For the text-containing cell, return its midpoint in (X, Y) coordinate format. 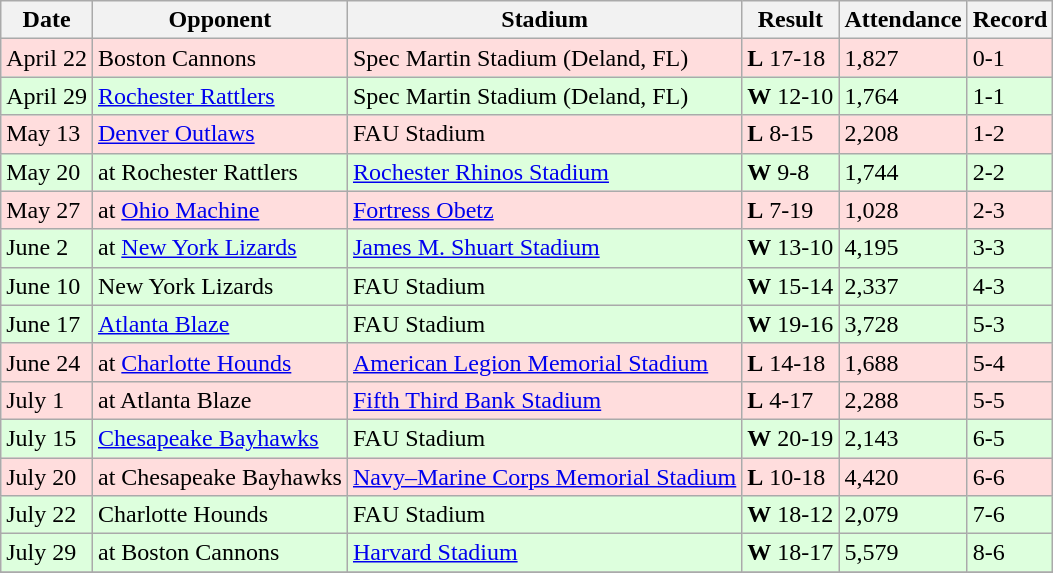
L 7-19 (790, 210)
New York Lizards (220, 286)
0-1 (1010, 58)
Opponent (220, 20)
June 17 (47, 324)
1,764 (903, 96)
at Atlanta Blaze (220, 400)
Date (47, 20)
W 18-17 (790, 553)
1,028 (903, 210)
Chesapeake Bayhawks (220, 438)
W 12-10 (790, 96)
Attendance (903, 20)
2,337 (903, 286)
W 18-12 (790, 515)
L 14-18 (790, 362)
at Ohio Machine (220, 210)
4,195 (903, 248)
Fortress Obetz (544, 210)
4,420 (903, 477)
2,143 (903, 438)
6-6 (1010, 477)
April 29 (47, 96)
5,579 (903, 553)
Fifth Third Bank Stadium (544, 400)
James M. Shuart Stadium (544, 248)
Navy–Marine Corps Memorial Stadium (544, 477)
1,827 (903, 58)
5-5 (1010, 400)
July 29 (47, 553)
June 10 (47, 286)
Charlotte Hounds (220, 515)
W 15-14 (790, 286)
June 24 (47, 362)
5-4 (1010, 362)
June 2 (47, 248)
6-5 (1010, 438)
July 22 (47, 515)
2-3 (1010, 210)
L 8-15 (790, 134)
1,688 (903, 362)
July 1 (47, 400)
1-2 (1010, 134)
July 20 (47, 477)
May 13 (47, 134)
2,079 (903, 515)
Harvard Stadium (544, 553)
July 15 (47, 438)
Atlanta Blaze (220, 324)
at Rochester Rattlers (220, 172)
Rochester Rhinos Stadium (544, 172)
2,288 (903, 400)
at Charlotte Hounds (220, 362)
W 20-19 (790, 438)
Boston Cannons (220, 58)
2,208 (903, 134)
L 4-17 (790, 400)
American Legion Memorial Stadium (544, 362)
1,744 (903, 172)
W 9-8 (790, 172)
5-3 (1010, 324)
Result (790, 20)
2-2 (1010, 172)
L 17-18 (790, 58)
May 20 (47, 172)
7-6 (1010, 515)
Denver Outlaws (220, 134)
W 19-16 (790, 324)
3-3 (1010, 248)
L 10-18 (790, 477)
at Chesapeake Bayhawks (220, 477)
May 27 (47, 210)
8-6 (1010, 553)
1-1 (1010, 96)
at New York Lizards (220, 248)
Rochester Rattlers (220, 96)
W 13-10 (790, 248)
April 22 (47, 58)
3,728 (903, 324)
at Boston Cannons (220, 553)
Stadium (544, 20)
4-3 (1010, 286)
Record (1010, 20)
